Capture the cell that displays the provided text and extract its [X, Y] central coordinate. 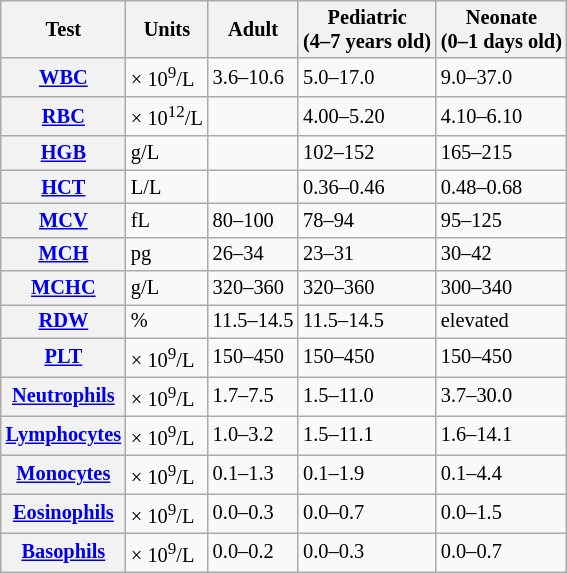
0.0–0.2 [253, 552]
300–340 [502, 288]
0.48–0.68 [502, 187]
× 1012/L [167, 116]
0.1–4.4 [502, 474]
Units [167, 29]
0.36–0.46 [367, 187]
pg [167, 254]
1.5–11.0 [367, 396]
0.0–1.5 [502, 514]
Adult [253, 29]
MCHC [64, 288]
80–100 [253, 220]
HGB [64, 153]
HCT [64, 187]
3.7–30.0 [502, 396]
26–34 [253, 254]
Test [64, 29]
1.7–7.5 [253, 396]
% [167, 321]
5.0–17.0 [367, 78]
fL [167, 220]
Basophils [64, 552]
Lymphocytes [64, 436]
3.6–10.6 [253, 78]
0.1–1.9 [367, 474]
1.5–11.1 [367, 436]
102–152 [367, 153]
Neutrophils [64, 396]
4.00–5.20 [367, 116]
Neonate(0–1 days old) [502, 29]
95–125 [502, 220]
1.6–14.1 [502, 436]
elevated [502, 321]
30–42 [502, 254]
Pediatric(4–7 years old) [367, 29]
1.0–3.2 [253, 436]
WBC [64, 78]
Monocytes [64, 474]
MCV [64, 220]
0.1–1.3 [253, 474]
78–94 [367, 220]
PLT [64, 358]
RBC [64, 116]
4.10–6.10 [502, 116]
Eosinophils [64, 514]
MCH [64, 254]
L/L [167, 187]
165–215 [502, 153]
RDW [64, 321]
9.0–37.0 [502, 78]
23–31 [367, 254]
